Return the (X, Y) coordinate for the center point of the cell that contains the specified text.  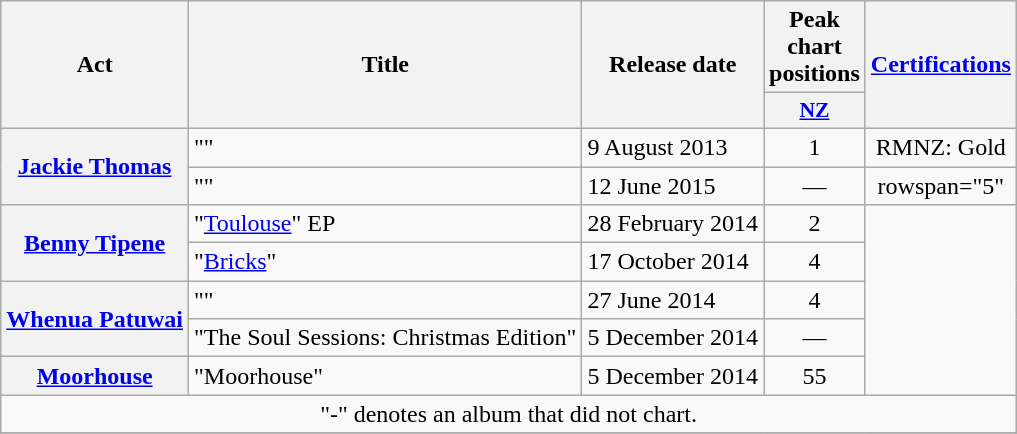
"Toulouse" EP (386, 224)
RMNZ: Gold (940, 147)
Jackie Thomas (95, 166)
"Bricks" (386, 262)
Certifications (940, 65)
Benny Tipene (95, 243)
55 (815, 376)
17 October 2014 (673, 262)
1 (815, 147)
Peak chart positions (815, 47)
27 June 2014 (673, 300)
"Moorhouse" (386, 376)
NZ (815, 111)
Act (95, 65)
12 June 2015 (673, 185)
Release date (673, 65)
rowspan="5" (940, 185)
Title (386, 65)
"The Soul Sessions: Christmas Edition" (386, 338)
9 August 2013 (673, 147)
28 February 2014 (673, 224)
Whenua Patuwai (95, 319)
"-" denotes an album that did not chart. (509, 414)
Moorhouse (95, 376)
2 (815, 224)
